Search for the cell housing the specified text and yield its [x, y] center coordinate. 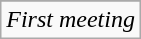
First meeting [71, 20]
